Search for the cell housing the specified text and yield its (X, Y) center coordinate. 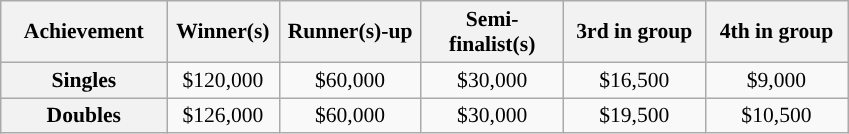
$19,500 (634, 116)
4th in group (776, 32)
$120,000 (223, 80)
Achievement (84, 32)
Semi-finalist(s) (492, 32)
$126,000 (223, 116)
$9,000 (776, 80)
3rd in group (634, 32)
Runner(s)-up (350, 32)
Doubles (84, 116)
$16,500 (634, 80)
Singles (84, 80)
Winner(s) (223, 32)
$10,500 (776, 116)
